Extract the [x, y] coordinate from the center of the cell holding the provided text.  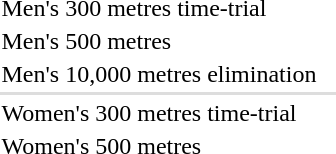
Women's 300 metres time-trial [159, 113]
Men's 500 metres [159, 41]
Men's 10,000 metres elimination [159, 74]
